Pinpoint the cell where the given text exists, returning its [X, Y] midpoint coordinate. 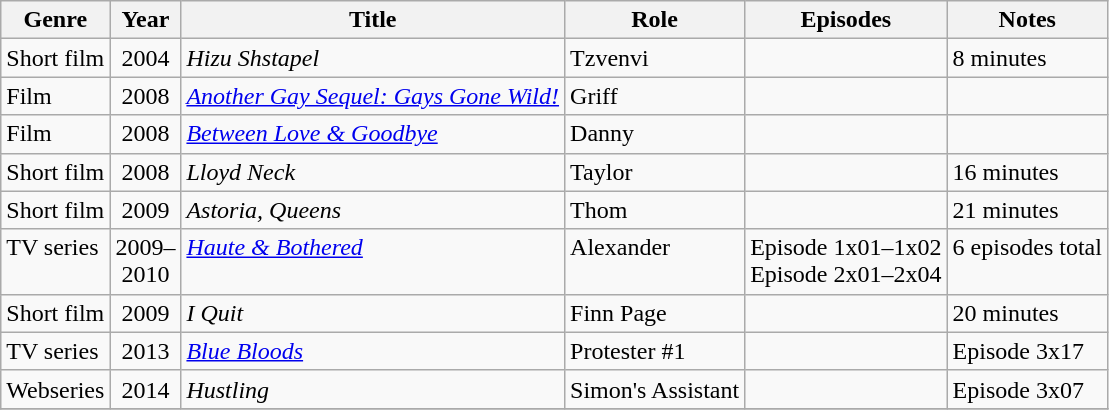
Webseries [56, 389]
8 minutes [1027, 58]
6 episodes total [1027, 262]
16 minutes [1027, 172]
Taylor [655, 172]
Genre [56, 20]
Tzvenvi [655, 58]
I Quit [373, 313]
Notes [1027, 20]
Title [373, 20]
2013 [146, 351]
Episode 3x07 [1027, 389]
Between Love & Goodbye [373, 134]
Haute & Bothered [373, 262]
20 minutes [1027, 313]
Role [655, 20]
2014 [146, 389]
Year [146, 20]
Hustling [373, 389]
Blue Bloods [373, 351]
Episode 1x01–1x02 Episode 2x01–2x04 [846, 262]
Thom [655, 210]
21 minutes [1027, 210]
Griff [655, 96]
Danny [655, 134]
Hizu Shstapel [373, 58]
Episode 3x17 [1027, 351]
Simon's Assistant [655, 389]
Lloyd Neck [373, 172]
Finn Page [655, 313]
Protester #1 [655, 351]
2009–2010 [146, 262]
Episodes [846, 20]
Alexander [655, 262]
2004 [146, 58]
Astoria, Queens [373, 210]
Another Gay Sequel: Gays Gone Wild! [373, 96]
